Determine the (x, y) coordinate at the center of the cell enclosing the given text.  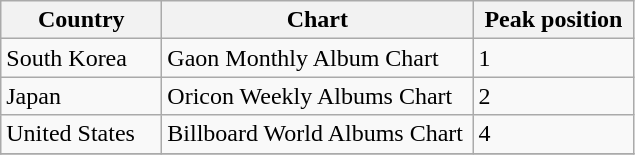
Gaon Monthly Album Chart (318, 58)
1 (554, 58)
4 (554, 134)
Country (82, 20)
Billboard World Albums Chart (318, 134)
Chart (318, 20)
Peak position (554, 20)
United States (82, 134)
South Korea (82, 58)
Japan (82, 96)
Oricon Weekly Albums Chart (318, 96)
2 (554, 96)
